Search for the cell housing the specified text and yield its [x, y] center coordinate. 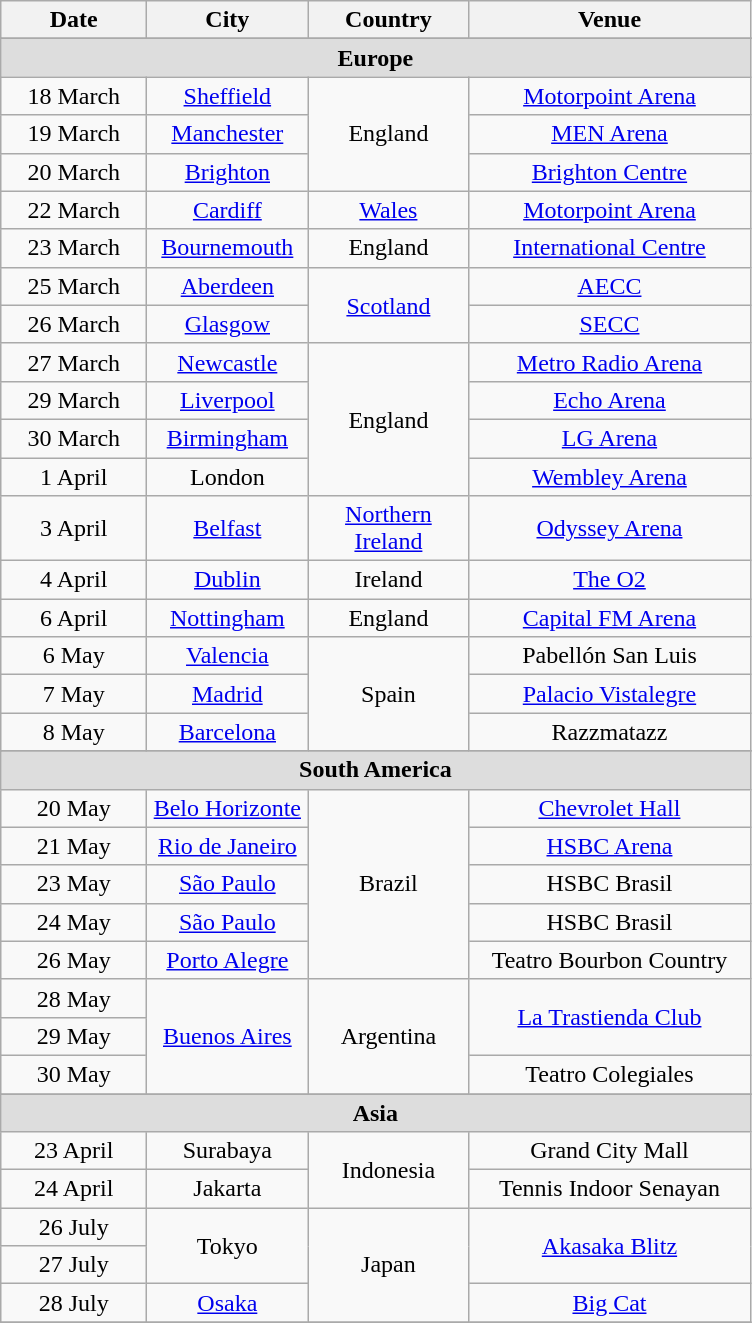
Birmingham [228, 438]
Newcastle [228, 362]
Cardiff [228, 210]
26 March [74, 324]
Big Cat [610, 1303]
Palacio Vistalegre [610, 694]
Akasaka Blitz [610, 1246]
Capital FM Arena [610, 618]
City [228, 20]
Brighton [228, 172]
1 April [74, 477]
Nottingham [228, 618]
Barcelona [228, 732]
Echo Arena [610, 400]
Ireland [388, 580]
Tokyo [228, 1246]
London [228, 477]
22 March [74, 210]
Aberdeen [228, 286]
Spain [388, 694]
28 May [74, 998]
28 July [74, 1303]
Buenos Aires [228, 1036]
18 March [74, 96]
Brazil [388, 884]
MEN Arena [610, 134]
The O2 [610, 580]
Europe [376, 58]
South America [376, 770]
19 March [74, 134]
Wembley Arena [610, 477]
27 March [74, 362]
Porto Alegre [228, 960]
23 March [74, 248]
Grand City Mall [610, 1151]
Argentina [388, 1036]
3 April [74, 528]
La Trastienda Club [610, 1017]
7 May [74, 694]
Scotland [388, 305]
29 May [74, 1036]
Manchester [228, 134]
26 May [74, 960]
Odyssey Arena [610, 528]
Valencia [228, 656]
25 March [74, 286]
Tennis Indoor Senayan [610, 1189]
Belo Horizonte [228, 808]
Wales [388, 210]
29 March [74, 400]
Razzmatazz [610, 732]
24 April [74, 1189]
Pabellón San Luis [610, 656]
Liverpool [228, 400]
AECC [610, 286]
6 May [74, 656]
24 May [74, 922]
Indonesia [388, 1170]
30 May [74, 1074]
Osaka [228, 1303]
27 July [74, 1265]
Sheffield [228, 96]
Asia [376, 1113]
23 May [74, 884]
20 March [74, 172]
4 April [74, 580]
Brighton Centre [610, 172]
Belfast [228, 528]
Madrid [228, 694]
LG Arena [610, 438]
Bournemouth [228, 248]
23 April [74, 1151]
Dublin [228, 580]
Rio de Janeiro [228, 846]
Country [388, 20]
21 May [74, 846]
26 July [74, 1227]
Surabaya [228, 1151]
20 May [74, 808]
SECC [610, 324]
International Centre [610, 248]
Glasgow [228, 324]
Northern Ireland [388, 528]
Jakarta [228, 1189]
8 May [74, 732]
HSBC Arena [610, 846]
Teatro Bourbon Country [610, 960]
Venue [610, 20]
Metro Radio Arena [610, 362]
Date [74, 20]
Teatro Colegiales [610, 1074]
Japan [388, 1265]
Chevrolet Hall [610, 808]
30 March [74, 438]
6 April [74, 618]
